Detect which cell encompasses the target text, then output its [x, y] center coordinate. 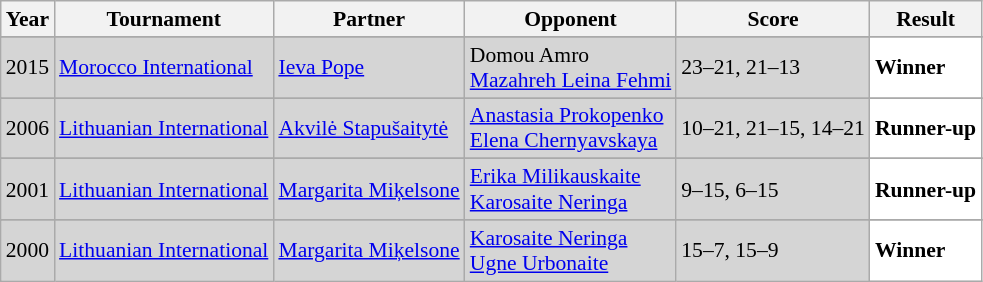
Domou Amro Mazahreh Leina Fehmi [571, 68]
Karosaite Neringa Ugne Urbonaite [571, 250]
Score [773, 19]
2006 [28, 128]
2001 [28, 190]
Partner [368, 19]
Anastasia Prokopenko Elena Chernyavskaya [571, 128]
Result [926, 19]
15–7, 15–9 [773, 250]
2015 [28, 68]
Erika Milikauskaite Karosaite Neringa [571, 190]
Year [28, 19]
Tournament [164, 19]
23–21, 21–13 [773, 68]
2000 [28, 250]
Ieva Pope [368, 68]
9–15, 6–15 [773, 190]
Morocco International [164, 68]
Akvilė Stapušaitytė [368, 128]
10–21, 21–15, 14–21 [773, 128]
Opponent [571, 19]
